Find where the given text appears and provide that cell's center as [x, y] coordinate. 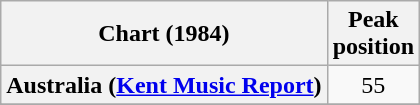
Chart (1984) [164, 34]
Peakposition [373, 34]
55 [373, 85]
Australia (Kent Music Report) [164, 85]
